Search for the cell housing the specified text and yield its [x, y] center coordinate. 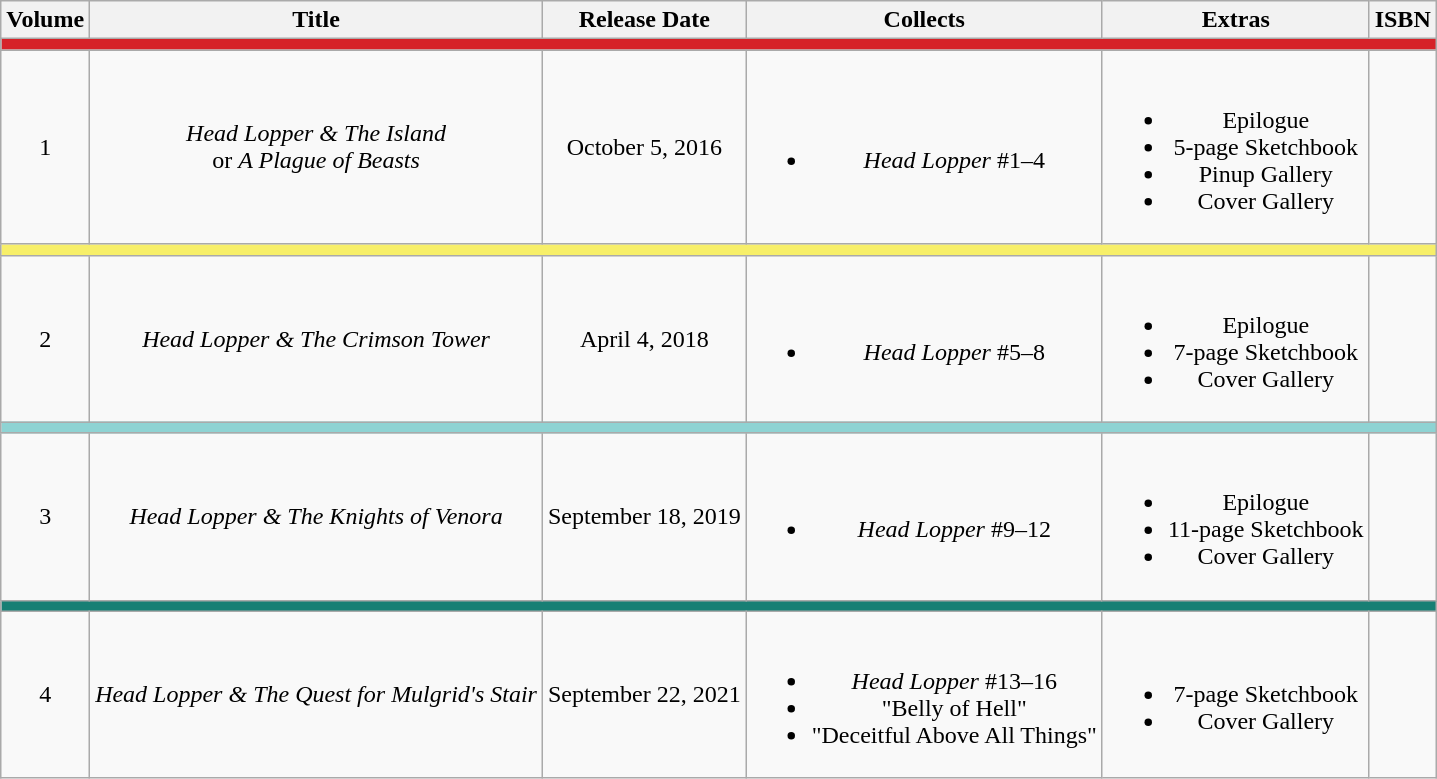
Head Lopper #13–16"Belly of Hell""Deceitful Above All Things" [924, 694]
Head Lopper & The Crimson Tower [316, 338]
Volume [46, 20]
Epilogue11-page SketchbookCover Gallery [1236, 516]
Title [316, 20]
3 [46, 516]
Head Lopper & The Quest for Mulgrid's Stair [316, 694]
Epilogue5-page SketchbookPinup GalleryCover Gallery [1236, 147]
September 22, 2021 [644, 694]
Release Date [644, 20]
October 5, 2016 [644, 147]
2 [46, 338]
Epilogue7-page SketchbookCover Gallery [1236, 338]
April 4, 2018 [644, 338]
4 [46, 694]
Head Lopper & The Knights of Venora [316, 516]
Extras [1236, 20]
7-page SketchbookCover Gallery [1236, 694]
Head Lopper #9–12 [924, 516]
Head Lopper #1–4 [924, 147]
1 [46, 147]
September 18, 2019 [644, 516]
Collects [924, 20]
ISBN [1402, 20]
Head Lopper & The Islandor A Plague of Beasts [316, 147]
Head Lopper #5–8 [924, 338]
